Provide the [x, y] coordinate of the cell's center where the given text is located.  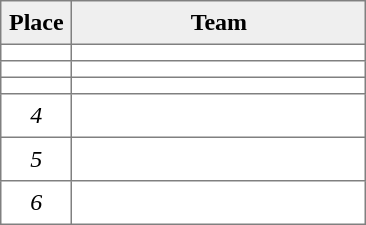
Place [36, 23]
5 [36, 159]
4 [36, 116]
Team [219, 23]
6 [36, 203]
